Provide the (X, Y) coordinate of the cell's center where the given text is located.  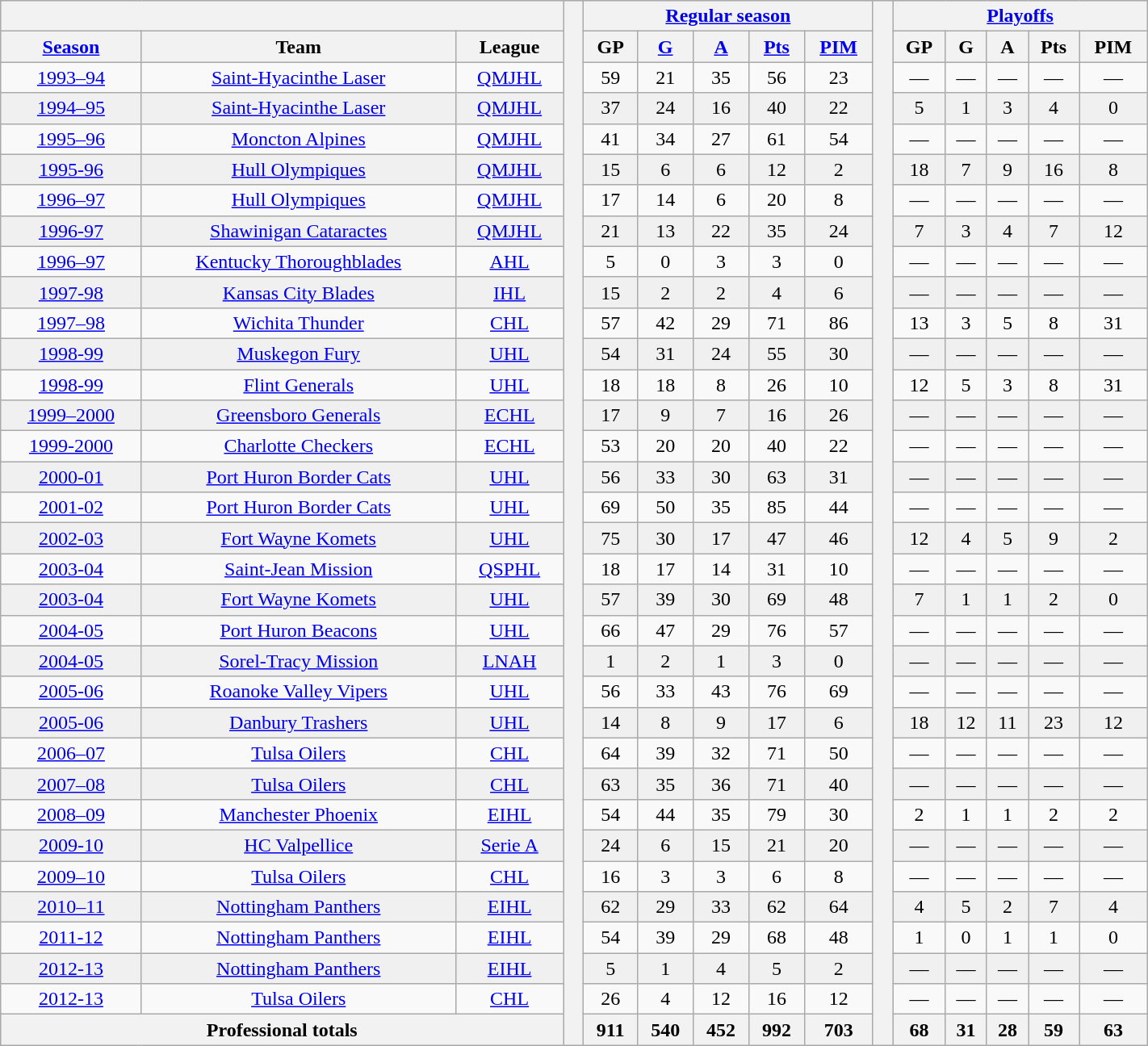
2006–07 (71, 753)
AHL (509, 261)
46 (838, 538)
QSPHL (509, 569)
2009-10 (71, 845)
36 (722, 784)
Flint Generals (299, 385)
Kentucky Thoroughblades (299, 261)
86 (838, 323)
37 (610, 108)
Regular season (728, 16)
Playoffs (1020, 16)
1997–98 (71, 323)
1993–94 (71, 77)
HC Valpellice (299, 845)
Moncton Alpines (299, 139)
Sorel-Tracy Mission (299, 661)
Wichita Thunder (299, 323)
2007–08 (71, 784)
992 (777, 1030)
28 (1008, 1030)
Kansas City Blades (299, 292)
43 (722, 692)
League (509, 47)
Season (71, 47)
452 (722, 1030)
55 (777, 354)
34 (665, 139)
1994–95 (71, 108)
2002-03 (71, 538)
11 (1008, 722)
703 (838, 1030)
Muskegon Fury (299, 354)
2011-12 (71, 938)
Danbury Trashers (299, 722)
Professional totals (283, 1030)
Saint-Jean Mission (299, 569)
540 (665, 1030)
85 (777, 508)
2000-01 (71, 477)
Port Huron Beacons (299, 630)
53 (610, 446)
Serie A (509, 845)
2001-02 (71, 508)
1999-2000 (71, 446)
32 (722, 753)
42 (665, 323)
1999–2000 (71, 416)
Manchester Phoenix (299, 814)
27 (722, 139)
1997-98 (71, 292)
79 (777, 814)
2009–10 (71, 876)
LNAH (509, 661)
Charlotte Checkers (299, 446)
66 (610, 630)
61 (777, 139)
75 (610, 538)
Shawinigan Cataractes (299, 231)
IHL (509, 292)
2010–11 (71, 907)
1996-97 (71, 231)
Greensboro Generals (299, 416)
41 (610, 139)
911 (610, 1030)
2008–09 (71, 814)
Team (299, 47)
1995-96 (71, 169)
1995–96 (71, 139)
Roanoke Valley Vipers (299, 692)
